Scan for the cell matching the given text and deliver its [x, y] coordinate at center. 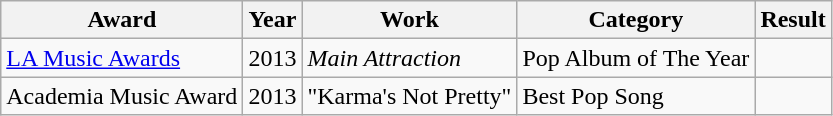
LA Music Awards [122, 58]
Year [272, 20]
Academia Music Award [122, 96]
Main Attraction [410, 58]
Result [793, 20]
Category [636, 20]
Best Pop Song [636, 96]
Award [122, 20]
"Karma's Not Pretty" [410, 96]
Pop Album of The Year [636, 58]
Work [410, 20]
